Scan for the cell matching the given text and deliver its (X, Y) coordinate at center. 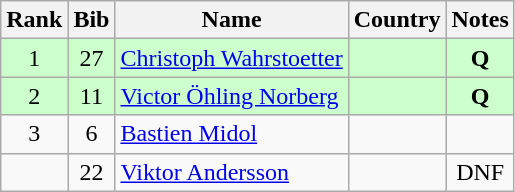
11 (92, 96)
Notes (480, 20)
Christoph Wahrstoetter (232, 58)
Bib (92, 20)
DNF (480, 172)
22 (92, 172)
27 (92, 58)
Rank (34, 20)
3 (34, 134)
Country (397, 20)
Victor Öhling Norberg (232, 96)
Viktor Andersson (232, 172)
2 (34, 96)
Bastien Midol (232, 134)
Name (232, 20)
1 (34, 58)
6 (92, 134)
